Extract the (x, y) coordinate from the center of the cell holding the provided text.  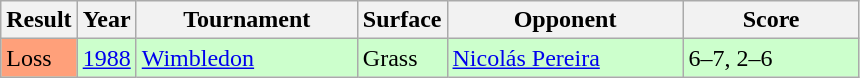
Opponent (565, 20)
Year (106, 20)
Wimbledon (246, 58)
Grass (402, 58)
Score (771, 20)
1988 (106, 58)
Surface (402, 20)
Loss (39, 58)
Nicolás Pereira (565, 58)
6–7, 2–6 (771, 58)
Tournament (246, 20)
Result (39, 20)
